For the text-containing cell, return its midpoint in [x, y] coordinate format. 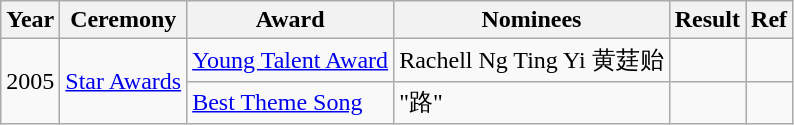
Nominees [532, 20]
2005 [30, 82]
"路" [532, 102]
Rachell Ng Ting Yi 黄莛贻 [532, 60]
Award [290, 20]
Ref [770, 20]
Best Theme Song [290, 102]
Star Awards [124, 82]
Year [30, 20]
Ceremony [124, 20]
Young Talent Award [290, 60]
Result [707, 20]
